Provide the (x, y) coordinate of the cell's center where the given text is located.  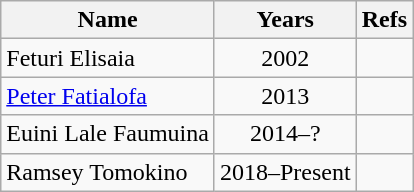
Feturi Elisaia (108, 58)
2014–? (285, 134)
Name (108, 20)
Years (285, 20)
2002 (285, 58)
2013 (285, 96)
Refs (384, 20)
Peter Fatialofa (108, 96)
Ramsey Tomokino (108, 172)
2018–Present (285, 172)
Euini Lale Faumuina (108, 134)
